Return the (X, Y) coordinate for the center point of the cell that contains the specified text.  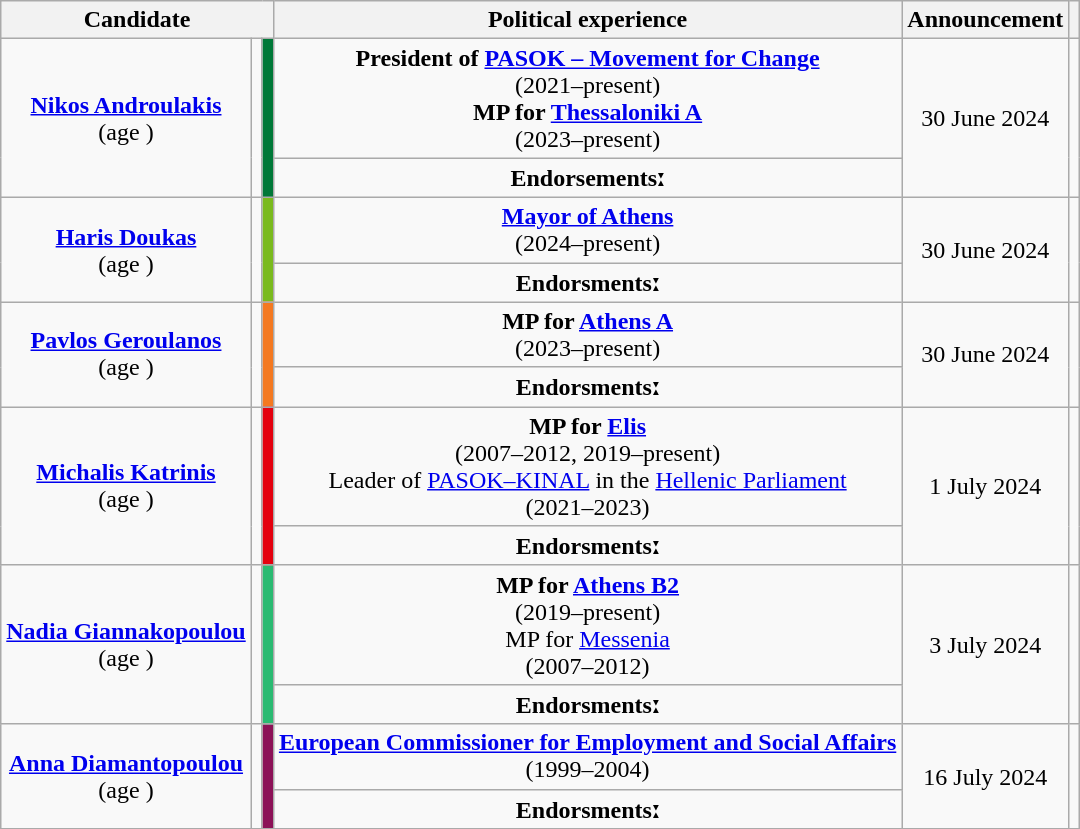
Haris Doukas(age ) (126, 250)
Announcement (986, 20)
MP for Athens B2(2019–present)MP for Messenia(2007–2012) (587, 624)
European Commissioner for Employment and Social Affairs(1999–2004) (587, 756)
Michalis Katrinis(age ) (126, 486)
Endorsementsː (587, 178)
1 July 2024 (986, 486)
MP for Elis(2007–2012, 2019–present)Leader of PASOK–KINAL in the Hellenic Parliament(2021–2023) (587, 466)
Anna Diamantopoulou(age ) (126, 776)
Pavlos Geroulanos(age ) (126, 354)
Nikos Androulakis(age ) (126, 118)
Political experience (587, 20)
3 July 2024 (986, 644)
Nadia Giannakopoulou(age ) (126, 644)
Mayor of Athens(2024–present) (587, 230)
President of PASOK – Movement for Change(2021–present) MP for Thessaloniki A(2023–present) (587, 98)
Candidate (138, 20)
MP for Athens A(2023–present) (587, 334)
16 July 2024 (986, 776)
